Capture the cell that displays the provided text and extract its (x, y) central coordinate. 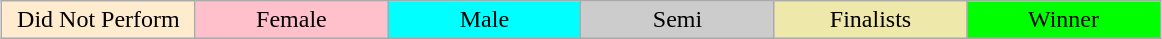
Semi (678, 20)
Finalists (870, 20)
Female (292, 20)
Winner (1064, 20)
Did Not Perform (98, 20)
Male (484, 20)
